Detect which cell encompasses the target text, then output its (X, Y) center coordinate. 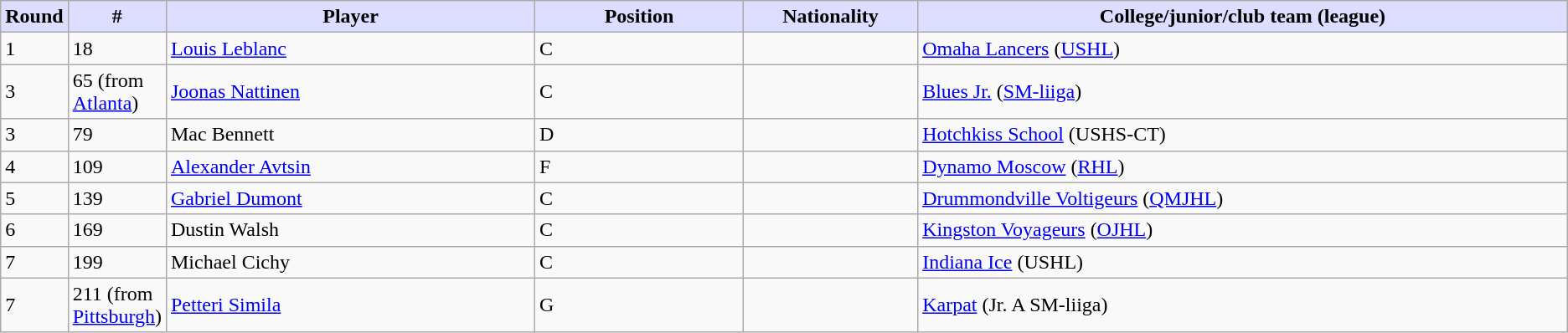
Michael Cichy (350, 262)
18 (117, 49)
Petteri Simila (350, 305)
Dustin Walsh (350, 230)
109 (117, 166)
Position (640, 17)
Louis Leblanc (350, 49)
F (640, 166)
Joonas Nattinen (350, 92)
Blues Jr. (SM-liiga) (1243, 92)
79 (117, 135)
211 (from Pittsburgh) (117, 305)
Hotchkiss School (USHS-CT) (1243, 135)
# (117, 17)
199 (117, 262)
6 (34, 230)
G (640, 305)
1 (34, 49)
Indiana Ice (USHL) (1243, 262)
169 (117, 230)
Mac Bennett (350, 135)
Alexander Avtsin (350, 166)
Kingston Voyageurs (OJHL) (1243, 230)
Round (34, 17)
4 (34, 166)
Drummondville Voltigeurs (QMJHL) (1243, 198)
Omaha Lancers (USHL) (1243, 49)
Gabriel Dumont (350, 198)
Nationality (830, 17)
D (640, 135)
65 (from Atlanta) (117, 92)
Player (350, 17)
139 (117, 198)
College/junior/club team (league) (1243, 17)
Dynamo Moscow (RHL) (1243, 166)
Karpat (Jr. A SM-liiga) (1243, 305)
5 (34, 198)
